From the cell containing the given text, extract its center point as (X, Y) coordinate. 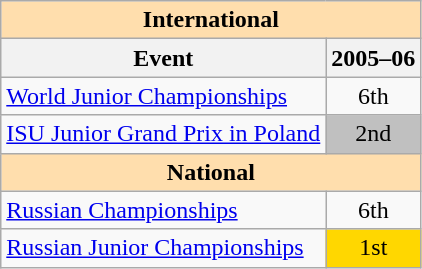
2nd (374, 134)
Russian Championships (164, 210)
1st (374, 248)
Event (164, 58)
ISU Junior Grand Prix in Poland (164, 134)
Russian Junior Championships (164, 248)
World Junior Championships (164, 96)
International (211, 20)
2005–06 (374, 58)
National (211, 172)
